Capture the cell that displays the provided text and extract its (x, y) central coordinate. 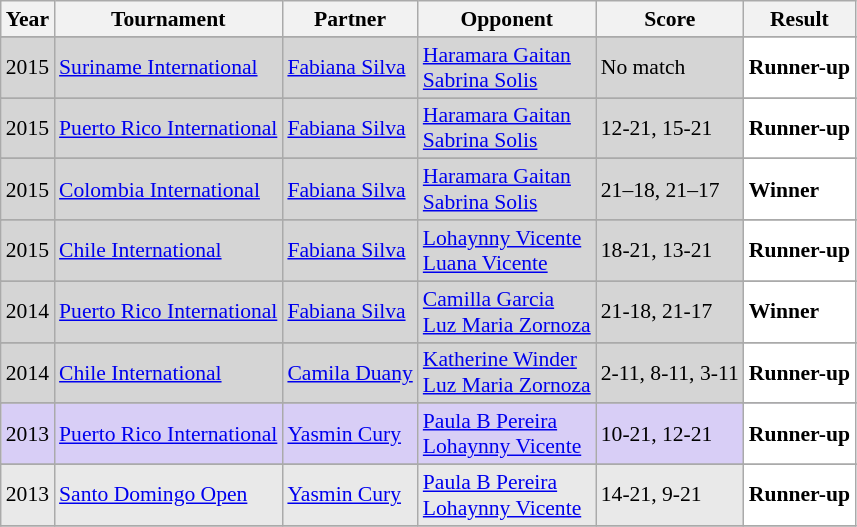
Year (28, 19)
21–18, 21–17 (670, 190)
14-21, 9-21 (670, 496)
Camilla Garcia Luz Maria Zornoza (507, 312)
Score (670, 19)
Partner (350, 19)
Lohaynny Vicente Luana Vicente (507, 250)
12-21, 15-21 (670, 128)
21-18, 21-17 (670, 312)
Katherine Winder Luz Maria Zornoza (507, 372)
18-21, 13-21 (670, 250)
10-21, 12-21 (670, 434)
Tournament (168, 19)
Colombia International (168, 190)
Camila Duany (350, 372)
Result (800, 19)
No match (670, 68)
Suriname International (168, 68)
Opponent (507, 19)
2-11, 8-11, 3-11 (670, 372)
Santo Domingo Open (168, 496)
